Detect which cell encompasses the target text, then output its (x, y) center coordinate. 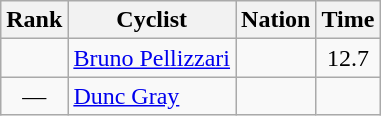
Dunc Gray (152, 96)
12.7 (348, 58)
Bruno Pellizzari (152, 58)
Time (348, 20)
— (34, 96)
Cyclist (152, 20)
Rank (34, 20)
Nation (276, 20)
